Return the [X, Y] coordinate for the center point of the cell that contains the specified text.  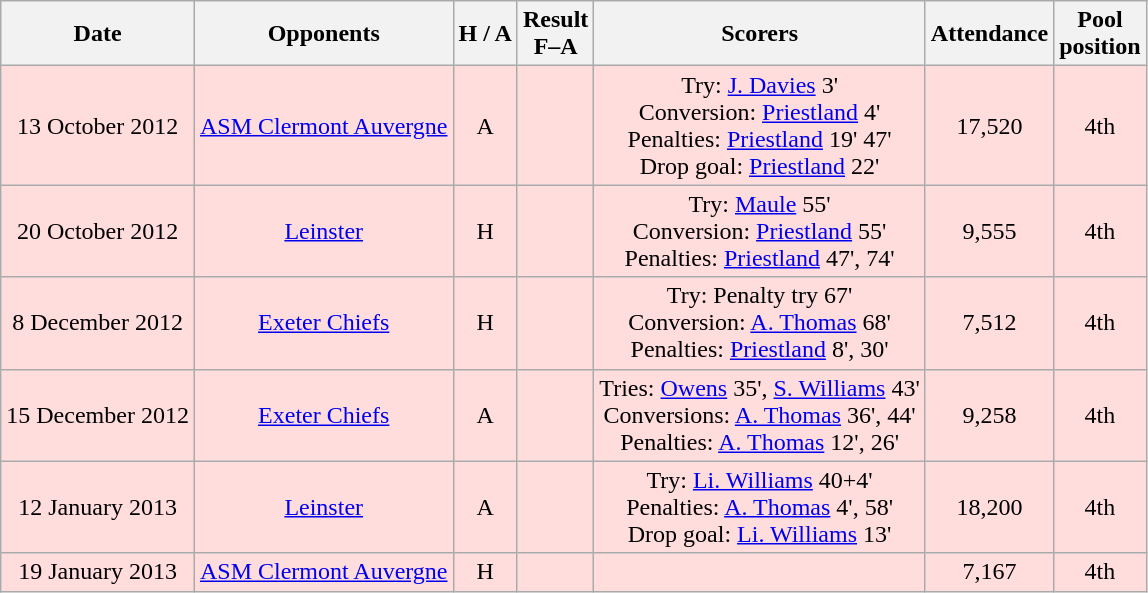
18,200 [989, 507]
19 January 2013 [98, 572]
Try: J. Davies 3' Conversion: Priestland 4' Penalties: Priestland 19' 47' Drop goal: Priestland 22' [760, 126]
7,167 [989, 572]
Date [98, 34]
17,520 [989, 126]
9,258 [989, 415]
20 October 2012 [98, 231]
Attendance [989, 34]
H / A [485, 34]
8 December 2012 [98, 323]
Poolposition [1100, 34]
Opponents [324, 34]
ResultF–A [555, 34]
Try: Penalty try 67' Conversion: A. Thomas 68' Penalties: Priestland 8', 30' [760, 323]
Tries: Owens 35', S. Williams 43' Conversions: A. Thomas 36', 44' Penalties: A. Thomas 12', 26' [760, 415]
12 January 2013 [98, 507]
7,512 [989, 323]
Try: Maule 55' Conversion: Priestland 55' Penalties: Priestland 47', 74' [760, 231]
15 December 2012 [98, 415]
Try: Li. Williams 40+4' Penalties: A. Thomas 4', 58' Drop goal: Li. Williams 13' [760, 507]
13 October 2012 [98, 126]
9,555 [989, 231]
Scorers [760, 34]
